Search for the cell housing the specified text and yield its (X, Y) center coordinate. 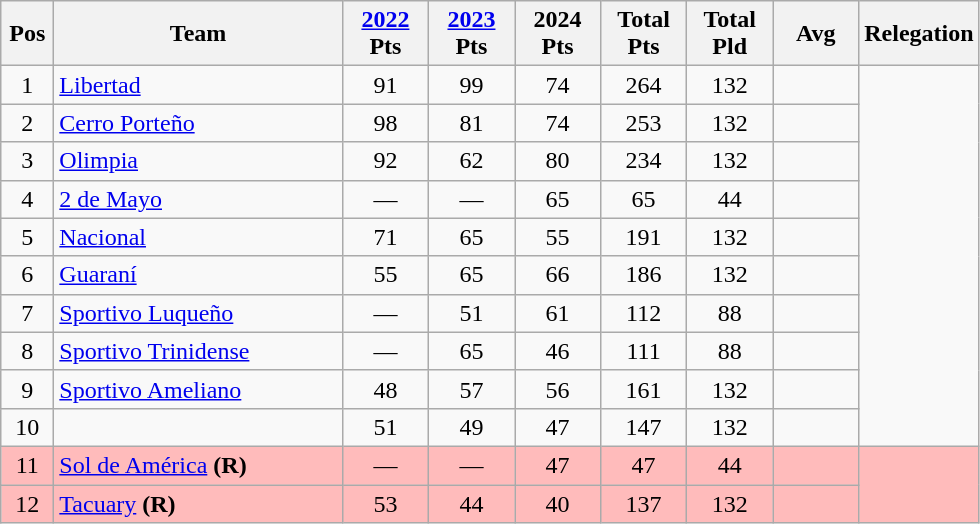
Sportivo Trinidense (198, 351)
46 (557, 351)
137 (644, 503)
Team (198, 34)
191 (644, 237)
92 (385, 161)
5 (28, 237)
Libertad (198, 85)
Guaraní (198, 275)
4 (28, 199)
Sol de América (R) (198, 465)
48 (385, 389)
40 (557, 503)
2022Pts (385, 34)
TotalPts (644, 34)
56 (557, 389)
Avg (816, 34)
71 (385, 237)
Tacuary (R) (198, 503)
66 (557, 275)
Nacional (198, 237)
Sportivo Luqueño (198, 313)
49 (471, 427)
91 (385, 85)
98 (385, 123)
10 (28, 427)
111 (644, 351)
7 (28, 313)
Cerro Porteño (198, 123)
2 (28, 123)
186 (644, 275)
6 (28, 275)
2 de Mayo (198, 199)
Sportivo Ameliano (198, 389)
81 (471, 123)
TotalPld (730, 34)
53 (385, 503)
12 (28, 503)
3 (28, 161)
253 (644, 123)
8 (28, 351)
11 (28, 465)
57 (471, 389)
112 (644, 313)
Olimpia (198, 161)
2023Pts (471, 34)
9 (28, 389)
161 (644, 389)
234 (644, 161)
62 (471, 161)
1 (28, 85)
2024Pts (557, 34)
80 (557, 161)
61 (557, 313)
Relegation (919, 34)
147 (644, 427)
99 (471, 85)
Pos (28, 34)
264 (644, 85)
